Return the [x, y] coordinate for the center point of the cell that contains the specified text.  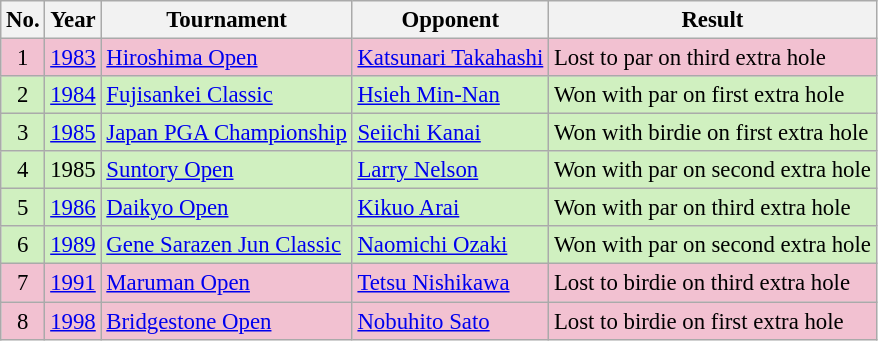
Larry Nelson [450, 170]
Fujisankei Classic [226, 95]
Won with par on first extra hole [713, 95]
6 [23, 245]
Gene Sarazen Jun Classic [226, 245]
1984 [73, 95]
1989 [73, 245]
Lost to birdie on first extra hole [713, 321]
Won with par on third extra hole [713, 208]
Won with birdie on first extra hole [713, 133]
Hsieh Min-Nan [450, 95]
Hiroshima Open [226, 58]
1998 [73, 321]
Suntory Open [226, 170]
Katsunari Takahashi [450, 58]
Nobuhito Sato [450, 321]
Lost to par on third extra hole [713, 58]
1986 [73, 208]
1 [23, 58]
Daikyo Open [226, 208]
Kikuo Arai [450, 208]
8 [23, 321]
Opponent [450, 20]
Year [73, 20]
Maruman Open [226, 283]
Tournament [226, 20]
7 [23, 283]
Lost to birdie on third extra hole [713, 283]
5 [23, 208]
3 [23, 133]
2 [23, 95]
Seiichi Kanai [450, 133]
Result [713, 20]
1983 [73, 58]
Japan PGA Championship [226, 133]
4 [23, 170]
Naomichi Ozaki [450, 245]
Tetsu Nishikawa [450, 283]
1991 [73, 283]
Bridgestone Open [226, 321]
No. [23, 20]
